Capture the cell that displays the provided text and extract its [X, Y] central coordinate. 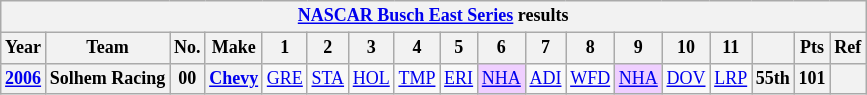
6 [501, 48]
ERI [459, 78]
Solhem Racing [107, 78]
1 [284, 48]
DOV [686, 78]
3 [371, 48]
ADI [546, 78]
55th [774, 78]
5 [459, 48]
GRE [284, 78]
7 [546, 48]
2 [328, 48]
Make [234, 48]
TMP [417, 78]
101 [812, 78]
HOL [371, 78]
WFD [590, 78]
00 [188, 78]
LRP [731, 78]
Chevy [234, 78]
Ref [848, 48]
Year [24, 48]
Team [107, 48]
2006 [24, 78]
10 [686, 48]
9 [638, 48]
STA [328, 78]
No. [188, 48]
8 [590, 48]
Pts [812, 48]
4 [417, 48]
NASCAR Busch East Series results [434, 16]
11 [731, 48]
